From the cell containing the given text, extract its center point as [X, Y] coordinate. 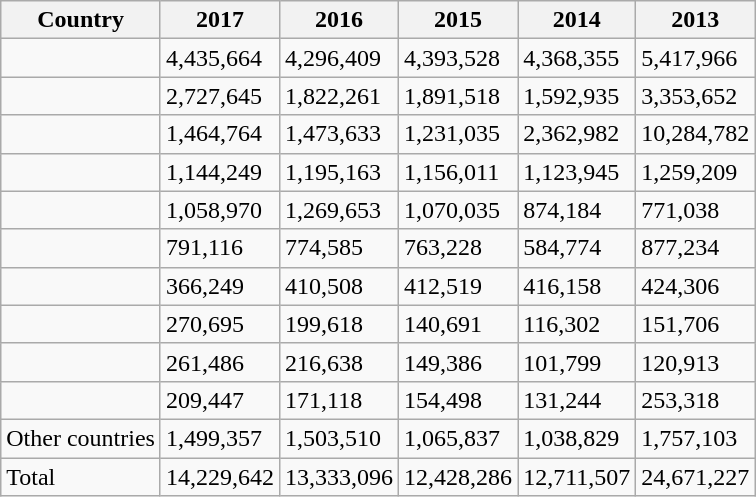
253,318 [696, 400]
4,435,664 [220, 58]
1,891,518 [458, 96]
1,503,510 [338, 438]
1,464,764 [220, 134]
151,706 [696, 324]
1,499,357 [220, 438]
4,296,409 [338, 58]
116,302 [577, 324]
270,695 [220, 324]
877,234 [696, 248]
13,333,096 [338, 477]
2014 [577, 20]
209,447 [220, 400]
101,799 [577, 362]
Other countries [81, 438]
216,638 [338, 362]
14,229,642 [220, 477]
1,259,209 [696, 172]
3,353,652 [696, 96]
1,058,970 [220, 210]
1,123,945 [577, 172]
771,038 [696, 210]
424,306 [696, 286]
1,269,653 [338, 210]
171,118 [338, 400]
Total [81, 477]
1,592,935 [577, 96]
12,428,286 [458, 477]
24,671,227 [696, 477]
10,284,782 [696, 134]
131,244 [577, 400]
2,727,645 [220, 96]
2015 [458, 20]
410,508 [338, 286]
1,473,633 [338, 134]
154,498 [458, 400]
199,618 [338, 324]
12,711,507 [577, 477]
1,231,035 [458, 134]
2017 [220, 20]
4,393,528 [458, 58]
1,070,035 [458, 210]
1,038,829 [577, 438]
1,156,011 [458, 172]
2016 [338, 20]
4,368,355 [577, 58]
2013 [696, 20]
Country [81, 20]
1,195,163 [338, 172]
416,158 [577, 286]
763,228 [458, 248]
5,417,966 [696, 58]
791,116 [220, 248]
584,774 [577, 248]
1,822,261 [338, 96]
120,913 [696, 362]
1,757,103 [696, 438]
774,585 [338, 248]
2,362,982 [577, 134]
1,065,837 [458, 438]
1,144,249 [220, 172]
149,386 [458, 362]
412,519 [458, 286]
261,486 [220, 362]
140,691 [458, 324]
366,249 [220, 286]
874,184 [577, 210]
